Detect which cell encompasses the target text, then output its (x, y) center coordinate. 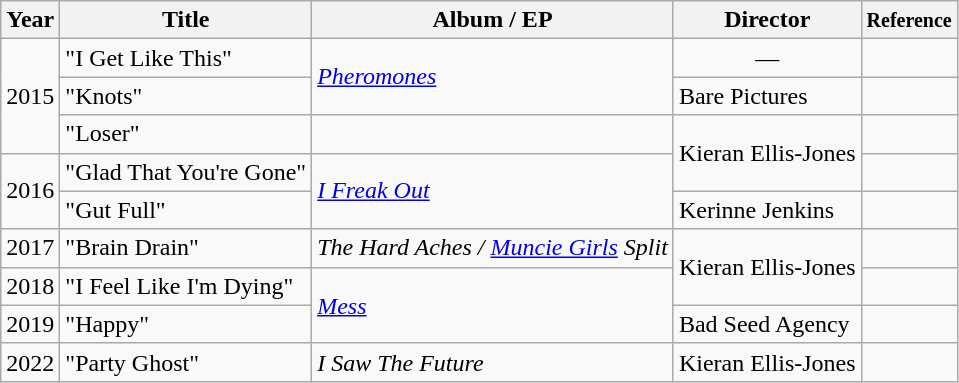
"Happy" (186, 324)
The Hard Aches / Muncie Girls Split (493, 248)
Kerinne Jenkins (767, 210)
Reference (909, 20)
"I Feel Like I'm Dying" (186, 286)
"Brain Drain" (186, 248)
Director (767, 20)
Title (186, 20)
Year (30, 20)
I Freak Out (493, 191)
Album / EP (493, 20)
"Loser" (186, 134)
Bad Seed Agency (767, 324)
Bare Pictures (767, 96)
"Gut Full" (186, 210)
2022 (30, 362)
"Knots" (186, 96)
2015 (30, 96)
Mess (493, 305)
2017 (30, 248)
"I Get Like This" (186, 58)
2018 (30, 286)
2016 (30, 191)
— (767, 58)
2019 (30, 324)
Pheromones (493, 77)
"Glad That You're Gone" (186, 172)
"Party Ghost" (186, 362)
I Saw The Future (493, 362)
